Determine the [x, y] coordinate at the center of the cell enclosing the given text.  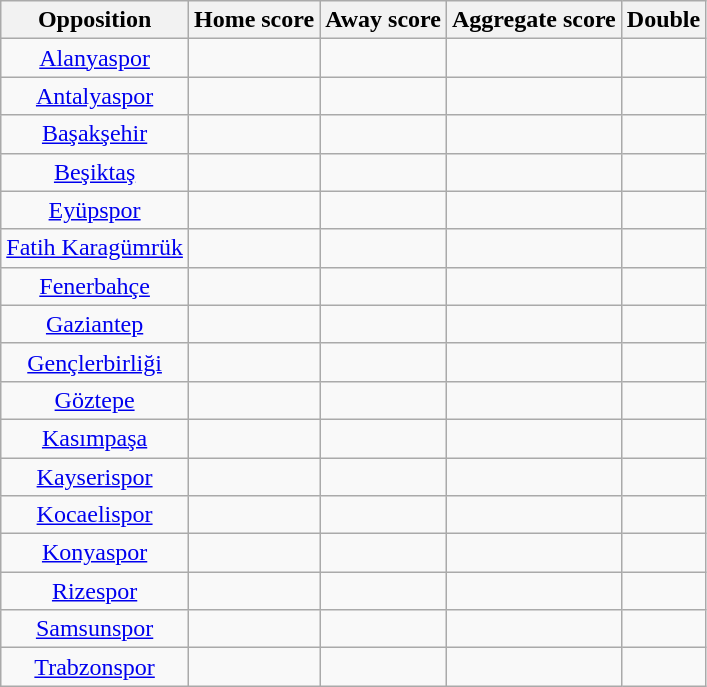
Double [663, 20]
Kocaelispor [95, 515]
Home score [254, 20]
Rizespor [95, 591]
Samsunspor [95, 629]
Eyüpspor [95, 210]
Gençlerbirliği [95, 362]
Antalyaspor [95, 96]
Konyaspor [95, 553]
Aggregate score [534, 20]
Kasımpaşa [95, 438]
Başakşehir [95, 134]
Beşiktaş [95, 172]
Kayserispor [95, 477]
Fatih Karagümrük [95, 248]
Alanyaspor [95, 58]
Fenerbahçe [95, 286]
Trabzonspor [95, 667]
Gaziantep [95, 324]
Opposition [95, 20]
Away score [384, 20]
Göztepe [95, 400]
